Find where the given text appears and provide that cell's center as [X, Y] coordinate. 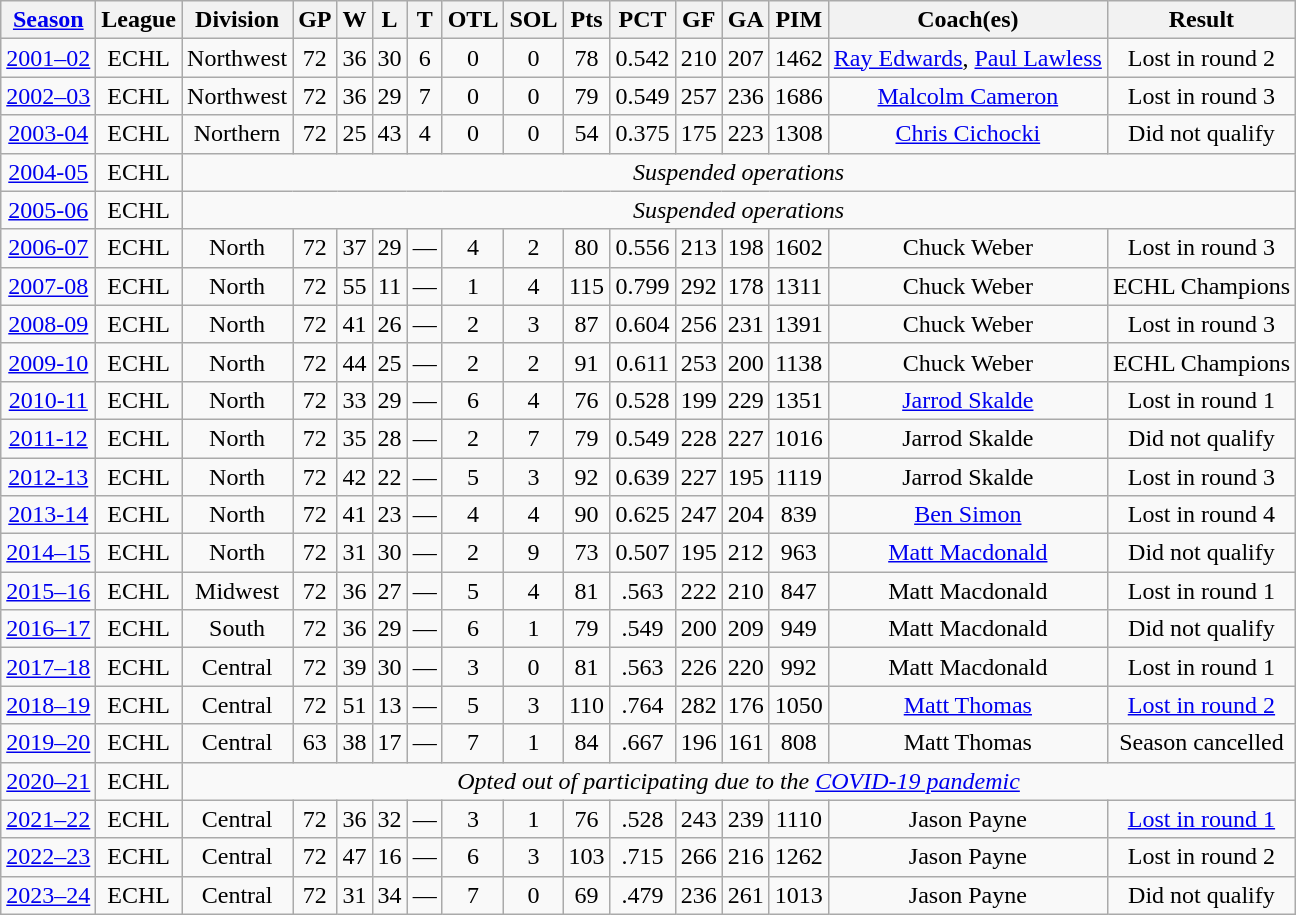
839 [798, 515]
43 [390, 134]
1013 [798, 895]
1462 [798, 58]
2011-12 [48, 438]
992 [798, 667]
2002–03 [48, 96]
213 [698, 248]
1351 [798, 400]
35 [354, 438]
55 [354, 286]
2018–19 [48, 705]
2001–02 [48, 58]
L [390, 20]
1602 [798, 248]
204 [746, 515]
198 [746, 248]
54 [586, 134]
Season [48, 20]
1262 [798, 857]
Ray Edwards, Paul Lawless [968, 58]
17 [390, 743]
33 [354, 400]
2006-07 [48, 248]
2023–24 [48, 895]
247 [698, 515]
Coach(es) [968, 20]
9 [534, 553]
22 [390, 477]
32 [390, 819]
178 [746, 286]
38 [354, 743]
216 [746, 857]
0.542 [642, 58]
16 [390, 857]
0.799 [642, 286]
42 [354, 477]
1138 [798, 362]
84 [586, 743]
Division [238, 20]
2019–20 [48, 743]
2015–16 [48, 591]
212 [746, 553]
228 [698, 438]
2012-13 [48, 477]
2004-05 [48, 172]
47 [354, 857]
2016–17 [48, 629]
11 [390, 286]
0.611 [642, 362]
196 [698, 743]
2009-10 [48, 362]
.715 [642, 857]
27 [390, 591]
Malcolm Cameron [968, 96]
87 [586, 324]
T [424, 20]
SOL [534, 20]
2013-14 [48, 515]
39 [354, 667]
261 [746, 895]
.528 [642, 819]
0.604 [642, 324]
220 [746, 667]
199 [698, 400]
.479 [642, 895]
0.528 [642, 400]
26 [390, 324]
63 [315, 743]
PIM [798, 20]
226 [698, 667]
222 [698, 591]
0.375 [642, 134]
Ben Simon [968, 515]
28 [390, 438]
GP [315, 20]
73 [586, 553]
2008-09 [48, 324]
Chris Cichocki [968, 134]
69 [586, 895]
92 [586, 477]
.764 [642, 705]
Opted out of participating due to the COVID-19 pandemic [739, 781]
1110 [798, 819]
231 [746, 324]
W [354, 20]
2010-11 [48, 400]
1308 [798, 134]
2007-08 [48, 286]
80 [586, 248]
GA [746, 20]
2020–21 [48, 781]
2014–15 [48, 553]
South [238, 629]
1119 [798, 477]
239 [746, 819]
Midwest [238, 591]
.549 [642, 629]
44 [354, 362]
Lost in round 4 [1201, 515]
847 [798, 591]
253 [698, 362]
949 [798, 629]
90 [586, 515]
2005-06 [48, 210]
282 [698, 705]
243 [698, 819]
0.507 [642, 553]
2022–23 [48, 857]
2003-04 [48, 134]
229 [746, 400]
0.556 [642, 248]
0.639 [642, 477]
175 [698, 134]
115 [586, 286]
34 [390, 895]
1016 [798, 438]
23 [390, 515]
110 [586, 705]
266 [698, 857]
963 [798, 553]
1391 [798, 324]
Result [1201, 20]
1311 [798, 286]
207 [746, 58]
2021–22 [48, 819]
.667 [642, 743]
OTL [473, 20]
Pts [586, 20]
103 [586, 857]
161 [746, 743]
GF [698, 20]
Season cancelled [1201, 743]
2017–18 [48, 667]
78 [586, 58]
1050 [798, 705]
League [139, 20]
223 [746, 134]
Northern [238, 134]
292 [698, 286]
13 [390, 705]
808 [798, 743]
1686 [798, 96]
PCT [642, 20]
91 [586, 362]
0.625 [642, 515]
257 [698, 96]
37 [354, 248]
51 [354, 705]
176 [746, 705]
256 [698, 324]
209 [746, 629]
